Determine the (x, y) coordinate at the center of the cell enclosing the given text.  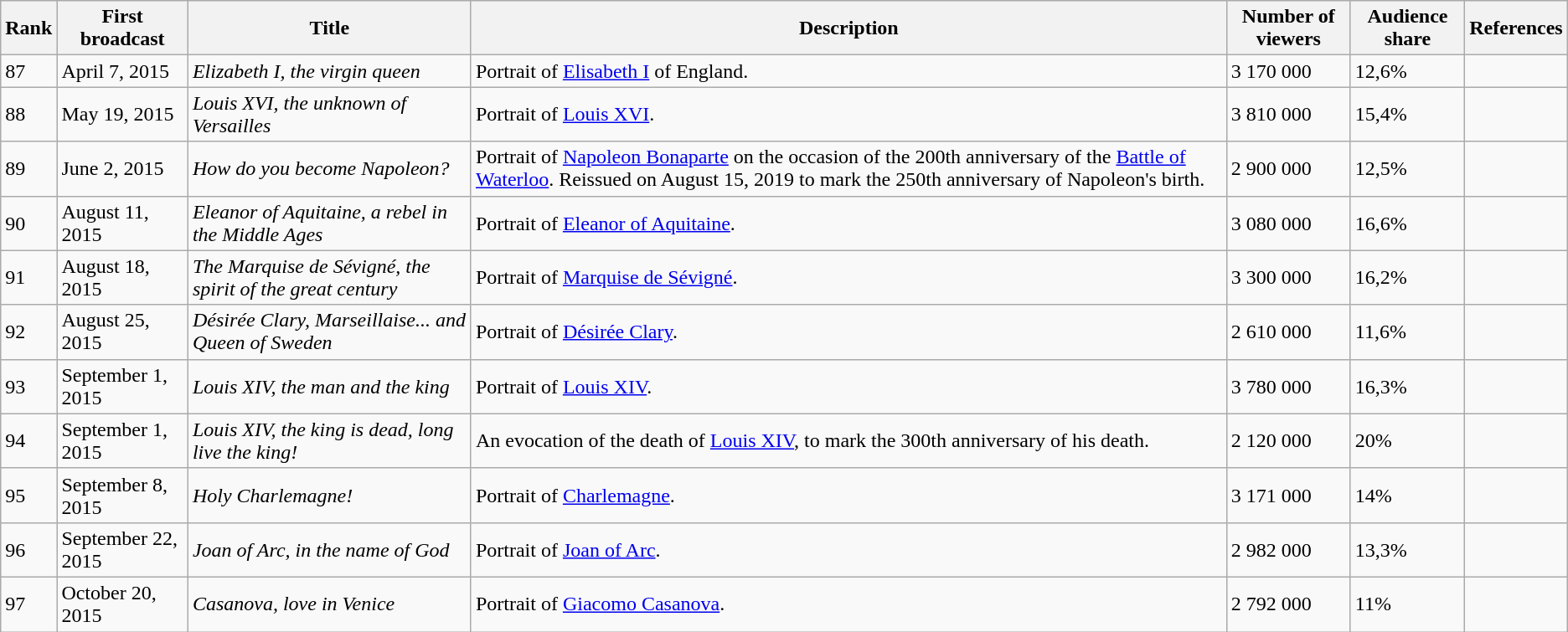
Rank (28, 28)
15,4% (1407, 114)
April 7, 2015 (122, 71)
September 8, 2015 (122, 496)
The Marquise de Sévigné, the spirit of the great century (329, 278)
93 (28, 387)
Portrait of Eleanor of Aquitaine. (848, 223)
Casanova, love in Venice (329, 604)
95 (28, 496)
Portrait of Joan of Arc. (848, 549)
An evocation of the death of Louis XIV, to mark the 300th anniversary of his death. (848, 440)
Elizabeth I, the virgin queen (329, 71)
August 25, 2015 (122, 331)
Portrait of Marquise de Sévigné. (848, 278)
14% (1407, 496)
Audience share (1407, 28)
94 (28, 440)
Portrait of Charlemagne. (848, 496)
96 (28, 549)
Portrait of Louis XIV. (848, 387)
Portrait of Désirée Clary. (848, 331)
Louis XIV, the king is dead, long live the king! (329, 440)
References (1516, 28)
20% (1407, 440)
92 (28, 331)
88 (28, 114)
2 120 000 (1288, 440)
2 792 000 (1288, 604)
May 19, 2015 (122, 114)
3 170 000 (1288, 71)
Number of viewers (1288, 28)
87 (28, 71)
89 (28, 169)
12,6% (1407, 71)
Joan of Arc, in the name of God (329, 549)
11,6% (1407, 331)
August 18, 2015 (122, 278)
June 2, 2015 (122, 169)
2 982 000 (1288, 549)
First broadcast (122, 28)
2 900 000 (1288, 169)
12,5% (1407, 169)
3 171 000 (1288, 496)
Portrait of Elisabeth I of England. (848, 71)
16,6% (1407, 223)
September 22, 2015 (122, 549)
2 610 000 (1288, 331)
16,3% (1407, 387)
Holy Charlemagne! (329, 496)
Louis XVI, the unknown of Versailles (329, 114)
Eleanor of Aquitaine, a rebel in the Middle Ages (329, 223)
August 11, 2015 (122, 223)
3 780 000 (1288, 387)
Portrait of Louis XVI. (848, 114)
Portrait of Giacomo Casanova. (848, 604)
Désirée Clary, Marseillaise... and Queen of Sweden (329, 331)
13,3% (1407, 549)
91 (28, 278)
97 (28, 604)
3 300 000 (1288, 278)
90 (28, 223)
Description (848, 28)
3 080 000 (1288, 223)
How do you become Napoleon? (329, 169)
October 20, 2015 (122, 604)
16,2% (1407, 278)
Title (329, 28)
3 810 000 (1288, 114)
Louis XIV, the man and the king (329, 387)
11% (1407, 604)
